For the text-containing cell, return its midpoint in [x, y] coordinate format. 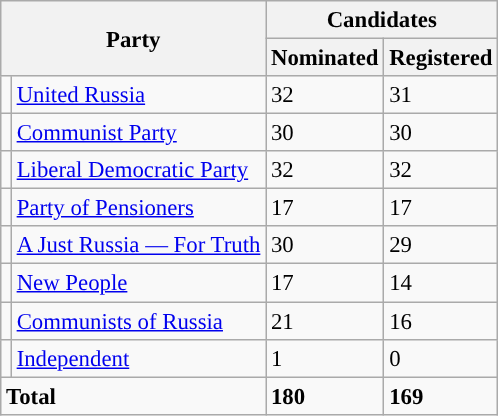
Communist Party [138, 133]
Registered [441, 58]
169 [441, 396]
1 [325, 358]
14 [441, 283]
29 [441, 245]
0 [441, 358]
21 [325, 321]
31 [441, 95]
Independent [138, 358]
180 [325, 396]
Party [134, 38]
Candidates [382, 20]
Communists of Russia [138, 321]
A Just Russia — For Truth [138, 245]
Liberal Democratic Party [138, 170]
New People [138, 283]
Nominated [325, 58]
United Russia [138, 95]
Party of Pensioners [138, 208]
Total [134, 396]
16 [441, 321]
